Provide the [x, y] coordinate of the cell's center where the given text is located.  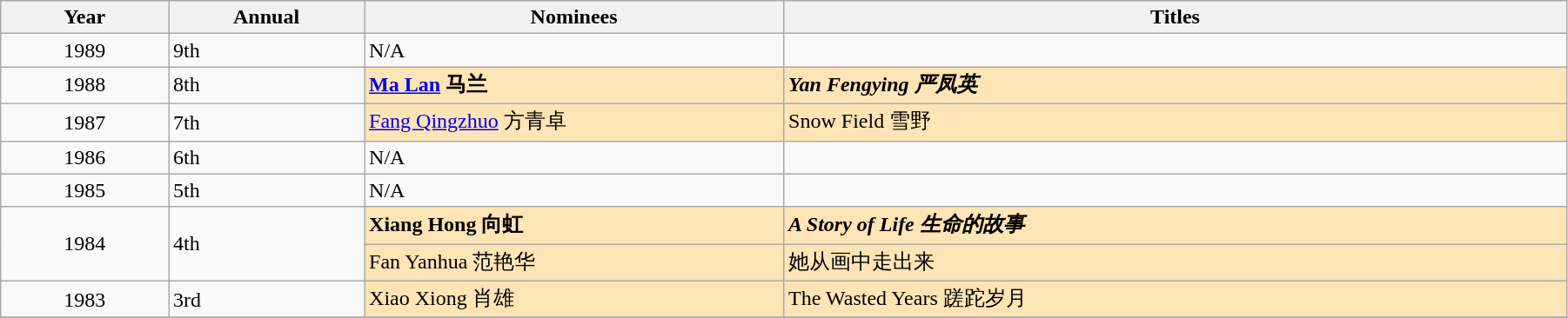
Nominees [574, 17]
Fang Qingzhuo 方青卓 [574, 122]
1988 [85, 85]
3rd [266, 299]
1983 [85, 299]
Xiao Xiong 肖雄 [574, 299]
1987 [85, 122]
她从画中走出来 [1176, 262]
Titles [1176, 17]
1989 [85, 50]
The Wasted Years 蹉跎岁月 [1176, 299]
6th [266, 157]
5th [266, 190]
Year [85, 17]
1984 [85, 243]
Snow Field 雪野 [1176, 122]
1985 [85, 190]
Ma Lan 马兰 [574, 85]
7th [266, 122]
Fan Yanhua 范艳华 [574, 262]
Yan Fengying 严凤英 [1176, 85]
9th [266, 50]
Xiang Hong 向虹 [574, 226]
Annual [266, 17]
4th [266, 243]
1986 [85, 157]
8th [266, 85]
A Story of Life 生命的故事 [1176, 226]
